Return the [x, y] coordinate for the center point of the cell that contains the specified text.  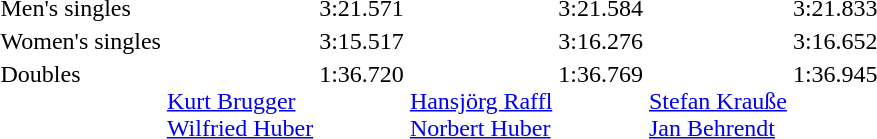
3:15.517 [362, 41]
3:16.276 [601, 41]
